Provide the (X, Y) coordinate of the cell's center where the given text is located.  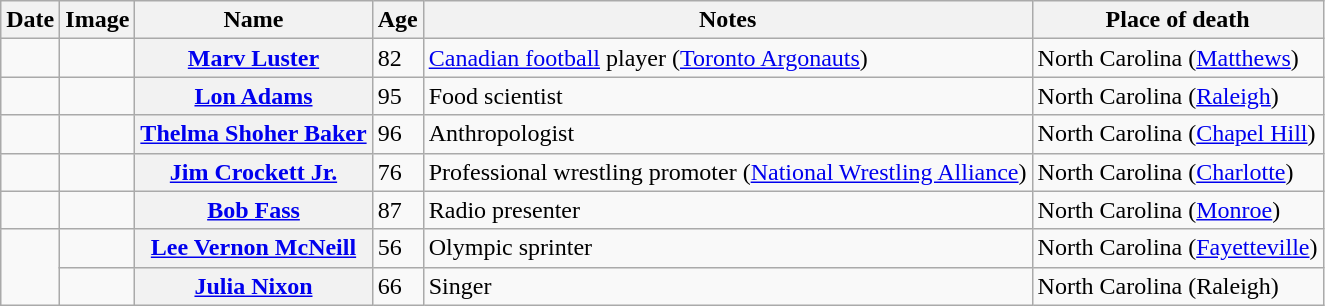
Olympic sprinter (728, 248)
North Carolina (Chapel Hill) (1178, 134)
76 (398, 172)
Canadian football player (Toronto Argonauts) (728, 58)
North Carolina (Matthews) (1178, 58)
Food scientist (728, 96)
Place of death (1178, 20)
Jim Crockett Jr. (254, 172)
87 (398, 210)
Age (398, 20)
Lee Vernon McNeill (254, 248)
95 (398, 96)
Thelma Shoher Baker (254, 134)
Anthropologist (728, 134)
Julia Nixon (254, 286)
Name (254, 20)
Marv Luster (254, 58)
Singer (728, 286)
North Carolina (Fayetteville) (1178, 248)
Image (98, 20)
Radio presenter (728, 210)
82 (398, 58)
66 (398, 286)
North Carolina (Charlotte) (1178, 172)
Professional wrestling promoter (National Wrestling Alliance) (728, 172)
Bob Fass (254, 210)
Date (30, 20)
Lon Adams (254, 96)
Notes (728, 20)
North Carolina (Monroe) (1178, 210)
56 (398, 248)
96 (398, 134)
